For the text-containing cell, return its midpoint in (x, y) coordinate format. 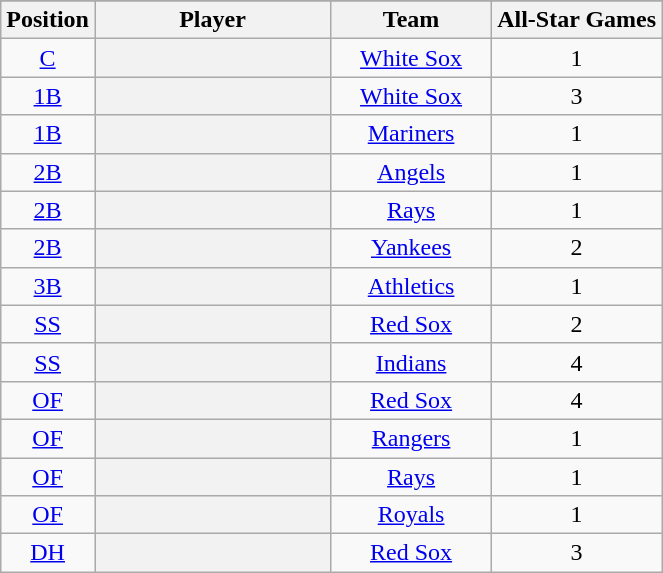
Indians (412, 362)
Position (48, 20)
Athletics (412, 286)
Royals (412, 515)
Yankees (412, 248)
C (48, 58)
Player (212, 20)
Angels (412, 172)
Rangers (412, 438)
3B (48, 286)
All-Star Games (577, 20)
Mariners (412, 134)
DH (48, 553)
Team (412, 20)
